Scan for the cell matching the given text and deliver its [X, Y] coordinate at center. 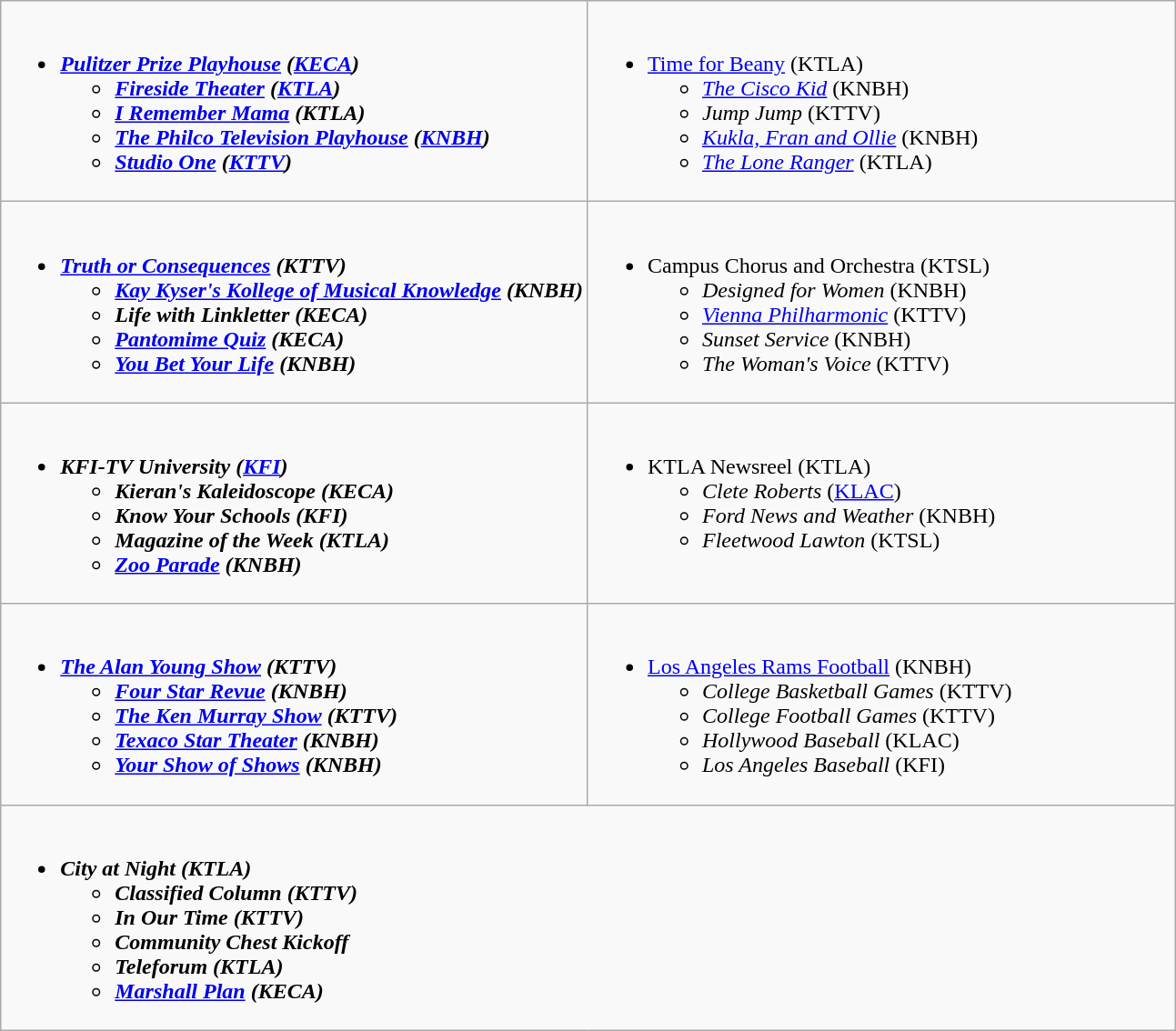
The Alan Young Show (KTTV)Four Star Revue (KNBH)The Ken Murray Show (KTTV)Texaco Star Theater (KNBH)Your Show of Shows (KNBH) [295, 704]
Time for Beany (KTLA)The Cisco Kid (KNBH)Jump Jump (KTTV)Kukla, Fran and Ollie (KNBH)The Lone Ranger (KTLA) [881, 102]
City at Night (KTLA)Classified Column (KTTV)In Our Time (KTTV)Community Chest KickoffTeleforum (KTLA)Marshall Plan (KECA) [588, 917]
KFI-TV University (KFI)Kieran's Kaleidoscope (KECA)Know Your Schools (KFI)Magazine of the Week (KTLA)Zoo Parade (KNBH) [295, 504]
Pulitzer Prize Playhouse (KECA)Fireside Theater (KTLA)I Remember Mama (KTLA)The Philco Television Playhouse (KNBH)Studio One (KTTV) [295, 102]
Los Angeles Rams Football (KNBH)College Basketball Games (KTTV)College Football Games (KTTV)Hollywood Baseball (KLAC)Los Angeles Baseball (KFI) [881, 704]
Campus Chorus and Orchestra (KTSL)Designed for Women (KNBH)Vienna Philharmonic (KTTV)Sunset Service (KNBH)The Woman's Voice (KTTV) [881, 302]
Truth or Consequences (KTTV)Kay Kyser's Kollege of Musical Knowledge (KNBH)Life with Linkletter (KECA)Pantomime Quiz (KECA)You Bet Your Life (KNBH) [295, 302]
KTLA Newsreel (KTLA)Clete Roberts (KLAC)Ford News and Weather (KNBH)Fleetwood Lawton (KTSL) [881, 504]
